Capture the cell that displays the provided text and extract its [x, y] central coordinate. 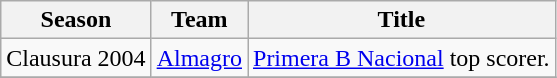
Primera B Nacional top scorer. [402, 58]
Almagro [199, 58]
Season [76, 20]
Title [402, 20]
Clausura 2004 [76, 58]
Team [199, 20]
